Find where the given text appears and provide that cell's center as (X, Y) coordinate. 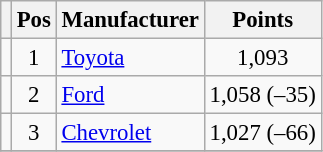
Points (262, 20)
Ford (130, 95)
1 (34, 58)
Toyota (130, 58)
1,027 (–66) (262, 133)
1,093 (262, 58)
1,058 (–35) (262, 95)
2 (34, 95)
Manufacturer (130, 20)
Pos (34, 20)
3 (34, 133)
Chevrolet (130, 133)
